Pinpoint the cell where the given text exists, returning its [x, y] midpoint coordinate. 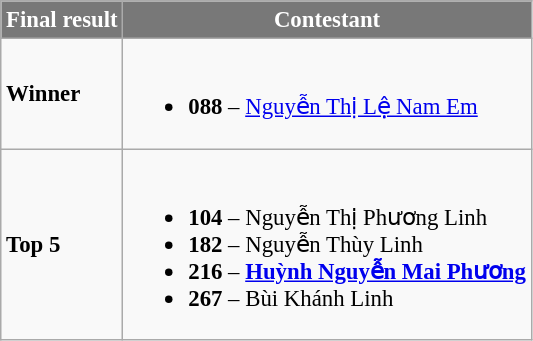
Winner [62, 94]
104 – Nguyễn Thị Phương Linh182 – Nguyễn Thùy Linh216 – Huỳnh Nguyễn Mai Phương267 – Bùi Khánh Linh [327, 244]
Top 5 [62, 244]
Final result [62, 20]
088 – Nguyễn Thị Lệ Nam Em [327, 94]
Contestant [327, 20]
